Output the (X, Y) coordinate of the center of the cell containing the given text.  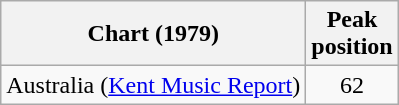
Australia (Kent Music Report) (154, 85)
Chart (1979) (154, 34)
Peakposition (352, 34)
62 (352, 85)
